Provide the (x, y) coordinate of the cell's center where the given text is located.  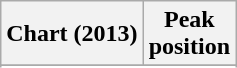
Chart (2013) (72, 34)
Peakposition (189, 34)
